Extract the (X, Y) coordinate from the center of the cell holding the provided text.  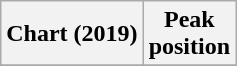
Peakposition (189, 34)
Chart (2019) (72, 34)
